Identify which cell holds the provided text, then report its (x, y) central coordinate. 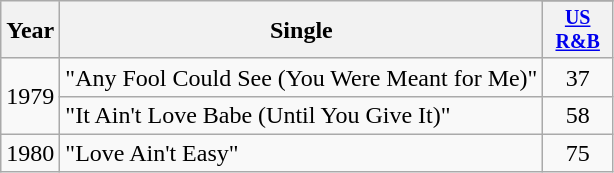
1980 (30, 153)
"Love Ain't Easy" (302, 153)
Single (302, 30)
"It Ain't Love Babe (Until You Give It)" (302, 115)
75 (578, 153)
Year (30, 30)
37 (578, 77)
58 (578, 115)
1979 (30, 96)
"Any Fool Could See (You Were Meant for Me)" (302, 77)
USR&B (578, 30)
